Identify which cell holds the provided text, then report its (X, Y) central coordinate. 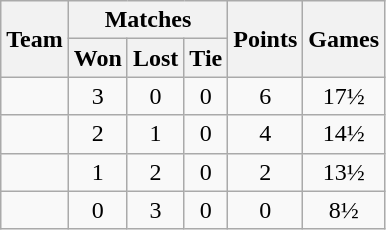
Team (35, 39)
Lost (155, 58)
4 (266, 134)
Won (98, 58)
8½ (344, 210)
6 (266, 96)
17½ (344, 96)
Tie (206, 58)
Points (266, 39)
13½ (344, 172)
Matches (148, 20)
Games (344, 39)
14½ (344, 134)
